Locate the cell with the specified text and output its [X, Y] center coordinate. 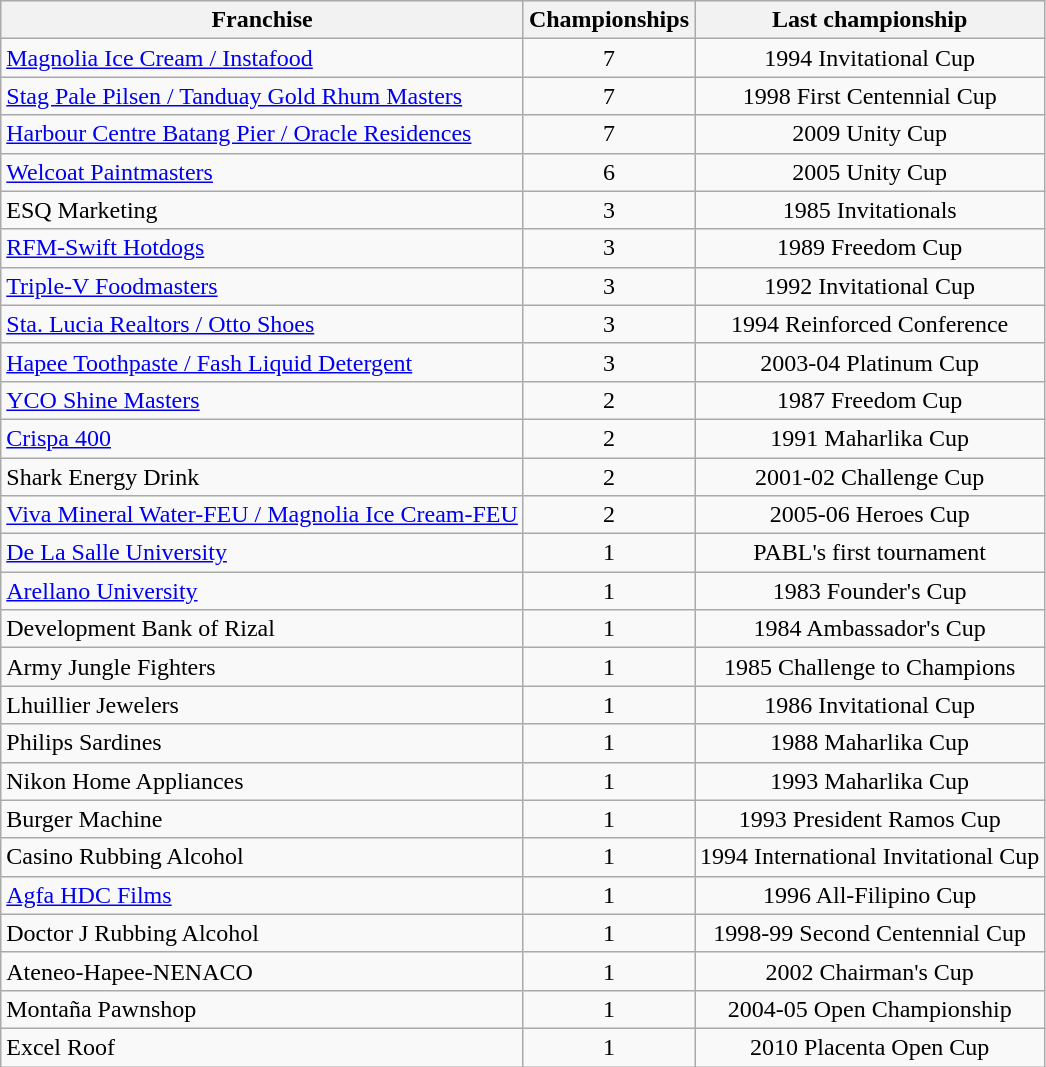
Shark Energy Drink [262, 477]
Hapee Toothpaste / Fash Liquid Detergent [262, 362]
1991 Maharlika Cup [869, 438]
Development Bank of Rizal [262, 629]
1985 Invitationals [869, 210]
1986 Invitational Cup [869, 705]
2005-06 Heroes Cup [869, 515]
PABL's first tournament [869, 553]
Casino Rubbing Alcohol [262, 857]
YCO Shine Masters [262, 400]
Sta. Lucia Realtors / Otto Shoes [262, 324]
2005 Unity Cup [869, 172]
Crispa 400 [262, 438]
Montaña Pawnshop [262, 1009]
2001-02 Challenge Cup [869, 477]
2009 Unity Cup [869, 134]
Harbour Centre Batang Pier / Oracle Residences [262, 134]
1993 Maharlika Cup [869, 781]
1985 Challenge to Champions [869, 667]
Army Jungle Fighters [262, 667]
RFM-Swift Hotdogs [262, 248]
1994 Reinforced Conference [869, 324]
Championships [608, 20]
De La Salle University [262, 553]
Stag Pale Pilsen / Tanduay Gold Rhum Masters [262, 96]
1998-99 Second Centennial Cup [869, 933]
Welcoat Paintmasters [262, 172]
Viva Mineral Water-FEU / Magnolia Ice Cream-FEU [262, 515]
1993 President Ramos Cup [869, 819]
Franchise [262, 20]
1989 Freedom Cup [869, 248]
Philips Sardines [262, 743]
1988 Maharlika Cup [869, 743]
2010 Placenta Open Cup [869, 1047]
6 [608, 172]
1987 Freedom Cup [869, 400]
Magnolia Ice Cream / Instafood [262, 58]
1984 Ambassador's Cup [869, 629]
1994 International Invitational Cup [869, 857]
Excel Roof [262, 1047]
Lhuillier Jewelers [262, 705]
Last championship [869, 20]
1994 Invitational Cup [869, 58]
Burger Machine [262, 819]
1996 All-Filipino Cup [869, 895]
1998 First Centennial Cup [869, 96]
2004-05 Open Championship [869, 1009]
Ateneo-Hapee-NENACO [262, 971]
Triple-V Foodmasters [262, 286]
Agfa HDC Films [262, 895]
2002 Chairman's Cup [869, 971]
Arellano University [262, 591]
ESQ Marketing [262, 210]
2003-04 Platinum Cup [869, 362]
1983 Founder's Cup [869, 591]
Doctor J Rubbing Alcohol [262, 933]
Nikon Home Appliances [262, 781]
1992 Invitational Cup [869, 286]
